Return (x, y) of the center of cell containing provided text 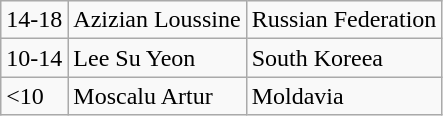
Moscalu Artur (157, 96)
Russian Federation (344, 20)
Azizian Loussine (157, 20)
Moldavia (344, 96)
Lee Su Yeon (157, 58)
14-18 (34, 20)
10-14 (34, 58)
<10 (34, 96)
South Koreea (344, 58)
